From the cell containing the given text, extract its center point as [x, y] coordinate. 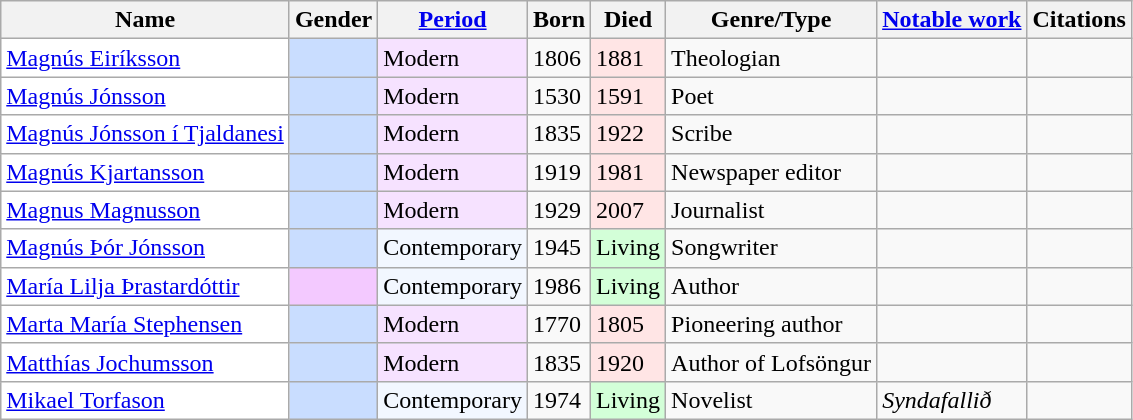
Theologian [772, 58]
Pioneering author [772, 324]
Period [453, 20]
1986 [558, 286]
1974 [558, 400]
Magnús Jónsson [146, 96]
Citations [1079, 20]
Magnús Jónsson í Tjaldanesi [146, 134]
Died [628, 20]
1530 [558, 96]
Genre/Type [772, 20]
Poet [772, 96]
Syndafallið [952, 400]
1881 [628, 58]
Born [558, 20]
1805 [628, 324]
Magnus Magnusson [146, 210]
María Lilja Þrastardóttir [146, 286]
1929 [558, 210]
Name [146, 20]
Magnús Eiríksson [146, 58]
Journalist [772, 210]
Gender [333, 20]
Magnús Þór Jónsson [146, 248]
1945 [558, 248]
1920 [628, 362]
1922 [628, 134]
Novelist [772, 400]
Marta María Stephensen [146, 324]
Matthías Jochumsson [146, 362]
Mikael Torfason [146, 400]
Scribe [772, 134]
Author [772, 286]
1981 [628, 172]
1806 [558, 58]
2007 [628, 210]
Notable work [952, 20]
1770 [558, 324]
Songwriter [772, 248]
1919 [558, 172]
Newspaper editor [772, 172]
1591 [628, 96]
Magnús Kjartansson [146, 172]
Author of Lofsöngur [772, 362]
